Detect which cell encompasses the target text, then output its [x, y] center coordinate. 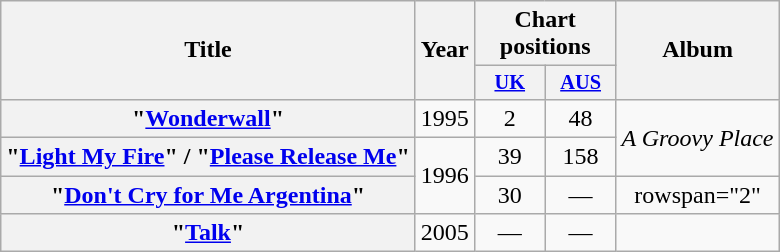
AUS [580, 83]
A Groovy Place [698, 137]
"Talk" [208, 233]
1995 [444, 118]
rowspan="2" [698, 195]
1996 [444, 176]
UK [510, 83]
30 [510, 195]
48 [580, 118]
2 [510, 118]
39 [510, 157]
"Wonderwall" [208, 118]
"Don't Cry for Me Argentina" [208, 195]
Title [208, 50]
Chart positions [545, 34]
2005 [444, 233]
Year [444, 50]
158 [580, 157]
"Light My Fire" / "Please Release Me" [208, 157]
Album [698, 50]
